Provide the (x, y) coordinate of the cell's center where the given text is located.  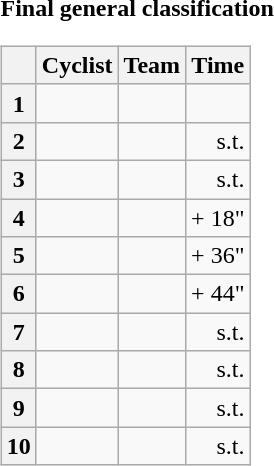
3 (18, 179)
2 (18, 141)
Cyclist (77, 65)
8 (18, 370)
6 (18, 294)
4 (18, 217)
+ 36" (218, 256)
+ 44" (218, 294)
1 (18, 103)
Time (218, 65)
Team (152, 65)
7 (18, 332)
10 (18, 446)
+ 18" (218, 217)
5 (18, 256)
9 (18, 408)
